For the text-containing cell, return its midpoint in [X, Y] coordinate format. 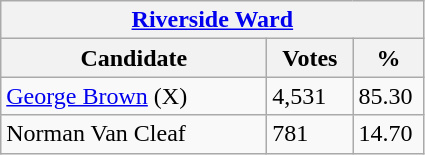
George Brown (X) [134, 96]
Candidate [134, 58]
781 [310, 134]
14.70 [388, 134]
Votes [310, 58]
Norman Van Cleaf [134, 134]
Riverside Ward [212, 20]
85.30 [388, 96]
% [388, 58]
4,531 [310, 96]
